Return [x, y] of the center of cell containing provided text 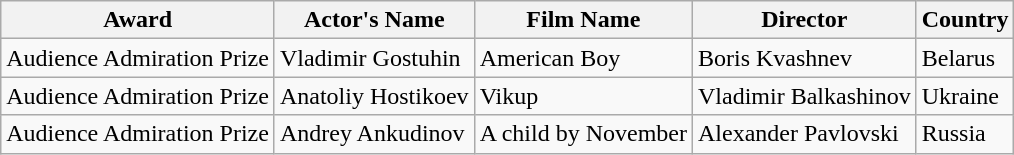
Country [965, 20]
Ukraine [965, 96]
Russia [965, 134]
Award [138, 20]
American Boy [583, 58]
Actor's Name [374, 20]
Film Name [583, 20]
Anatoliy Hostikoev [374, 96]
Alexander Pavlovski [804, 134]
Andrey Ankudinov [374, 134]
Belarus [965, 58]
Vladimir Gostuhin [374, 58]
Boris Kvashnev [804, 58]
Vladimir Balkashinov [804, 96]
Director [804, 20]
A child by November [583, 134]
Vikup [583, 96]
